Detect which cell encompasses the target text, then output its [X, Y] center coordinate. 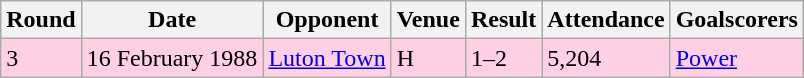
Venue [428, 20]
5,204 [606, 58]
Opponent [327, 20]
Round [41, 20]
16 February 1988 [172, 58]
Attendance [606, 20]
1–2 [503, 58]
Goalscorers [736, 20]
Luton Town [327, 58]
3 [41, 58]
H [428, 58]
Date [172, 20]
Result [503, 20]
Power [736, 58]
